Scan for the cell matching the given text and deliver its [X, Y] coordinate at center. 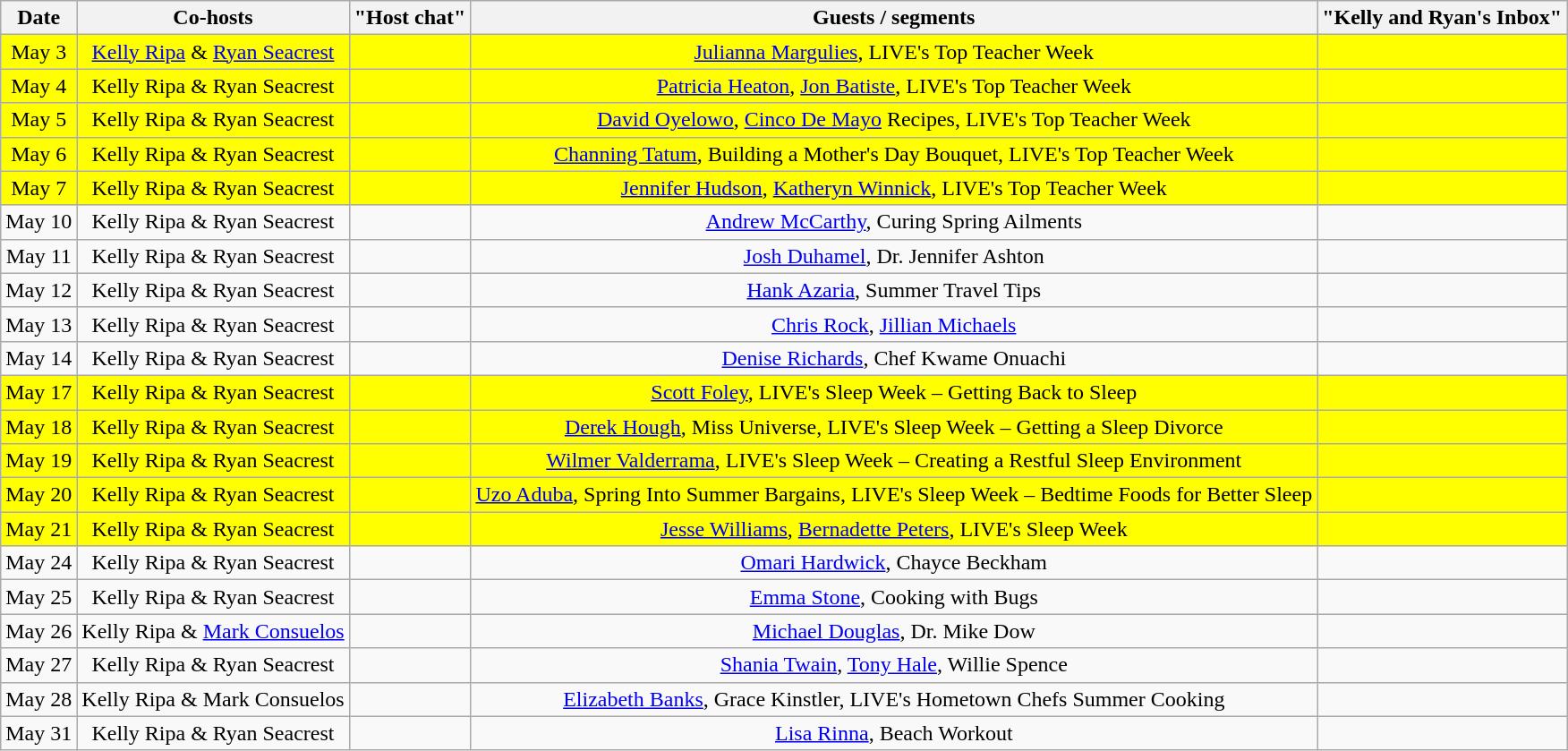
May 31 [39, 733]
Patricia Heaton, Jon Batiste, LIVE's Top Teacher Week [894, 86]
Chris Rock, Jillian Michaels [894, 324]
Derek Hough, Miss Universe, LIVE's Sleep Week – Getting a Sleep Divorce [894, 427]
May 19 [39, 461]
May 18 [39, 427]
May 28 [39, 699]
May 25 [39, 597]
Omari Hardwick, Chayce Beckham [894, 563]
Elizabeth Banks, Grace Kinstler, LIVE's Hometown Chefs Summer Cooking [894, 699]
May 14 [39, 358]
Scott Foley, LIVE's Sleep Week – Getting Back to Sleep [894, 392]
May 6 [39, 154]
May 26 [39, 631]
May 4 [39, 86]
May 27 [39, 665]
Julianna Margulies, LIVE's Top Teacher Week [894, 52]
May 24 [39, 563]
May 12 [39, 290]
Michael Douglas, Dr. Mike Dow [894, 631]
May 11 [39, 256]
May 21 [39, 529]
Jennifer Hudson, Katheryn Winnick, LIVE's Top Teacher Week [894, 188]
May 17 [39, 392]
David Oyelowo, Cinco De Mayo Recipes, LIVE's Top Teacher Week [894, 120]
Guests / segments [894, 18]
Denise Richards, Chef Kwame Onuachi [894, 358]
Andrew McCarthy, Curing Spring Ailments [894, 222]
Shania Twain, Tony Hale, Willie Spence [894, 665]
"Host chat" [410, 18]
Jesse Williams, Bernadette Peters, LIVE's Sleep Week [894, 529]
May 20 [39, 495]
May 7 [39, 188]
May 10 [39, 222]
Lisa Rinna, Beach Workout [894, 733]
Emma Stone, Cooking with Bugs [894, 597]
Co-hosts [213, 18]
May 5 [39, 120]
May 13 [39, 324]
May 3 [39, 52]
Date [39, 18]
Josh Duhamel, Dr. Jennifer Ashton [894, 256]
Uzo Aduba, Spring Into Summer Bargains, LIVE's Sleep Week – Bedtime Foods for Better Sleep [894, 495]
Wilmer Valderrama, LIVE's Sleep Week – Creating a Restful Sleep Environment [894, 461]
"Kelly and Ryan's Inbox" [1443, 18]
Channing Tatum, Building a Mother's Day Bouquet, LIVE's Top Teacher Week [894, 154]
Hank Azaria, Summer Travel Tips [894, 290]
